Determine the (x, y) coordinate at the center of the cell enclosing the given text.  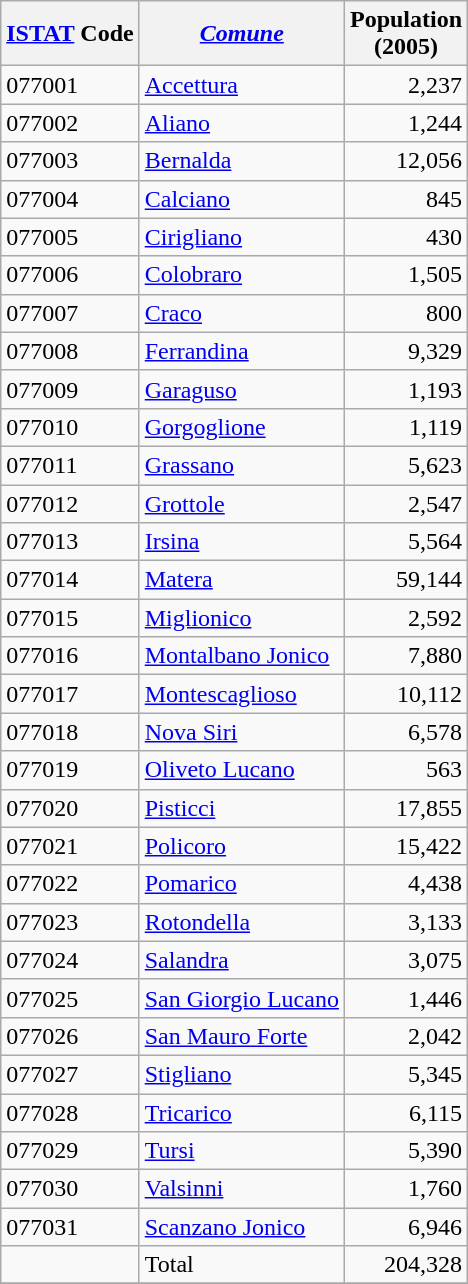
077009 (70, 389)
077013 (70, 542)
Valsinni (242, 1189)
077015 (70, 618)
Aliano (242, 123)
077019 (70, 770)
077018 (70, 732)
3,075 (406, 960)
077029 (70, 1151)
Garaguso (242, 389)
Montescaglioso (242, 694)
2,042 (406, 1036)
17,855 (406, 808)
5,345 (406, 1074)
Oliveto Lucano (242, 770)
077016 (70, 656)
077023 (70, 922)
077007 (70, 313)
Rotondella (242, 922)
077008 (70, 351)
7,880 (406, 656)
Bernalda (242, 161)
Gorgoglione (242, 427)
San Mauro Forte (242, 1036)
1,244 (406, 123)
Stigliano (242, 1074)
Scanzano Jonico (242, 1227)
5,623 (406, 465)
Tursi (242, 1151)
430 (406, 237)
59,144 (406, 580)
Montalbano Jonico (242, 656)
Matera (242, 580)
1,505 (406, 275)
077004 (70, 199)
6,946 (406, 1227)
Nova Siri (242, 732)
077011 (70, 465)
077003 (70, 161)
ISTAT Code (70, 34)
1,193 (406, 389)
Comune (242, 34)
563 (406, 770)
800 (406, 313)
1,760 (406, 1189)
Policoro (242, 846)
Ferrandina (242, 351)
077001 (70, 85)
Miglionico (242, 618)
077028 (70, 1113)
077006 (70, 275)
Tricarico (242, 1113)
077030 (70, 1189)
077024 (70, 960)
077012 (70, 503)
Pomarico (242, 884)
Grassano (242, 465)
5,564 (406, 542)
Accettura (242, 85)
5,390 (406, 1151)
6,115 (406, 1113)
204,328 (406, 1265)
2,237 (406, 85)
077017 (70, 694)
077014 (70, 580)
6,578 (406, 732)
Calciano (242, 199)
3,133 (406, 922)
077026 (70, 1036)
845 (406, 199)
9,329 (406, 351)
10,112 (406, 694)
12,056 (406, 161)
077010 (70, 427)
Grottole (242, 503)
4,438 (406, 884)
077025 (70, 998)
077031 (70, 1227)
Irsina (242, 542)
077005 (70, 237)
077021 (70, 846)
2,547 (406, 503)
2,592 (406, 618)
077020 (70, 808)
Pisticci (242, 808)
Craco (242, 313)
077002 (70, 123)
15,422 (406, 846)
Population (2005) (406, 34)
Colobraro (242, 275)
077027 (70, 1074)
Total (242, 1265)
1,446 (406, 998)
San Giorgio Lucano (242, 998)
Salandra (242, 960)
1,119 (406, 427)
077022 (70, 884)
Cirigliano (242, 237)
